Provide the [x, y] coordinate of the cell's center where the given text is located.  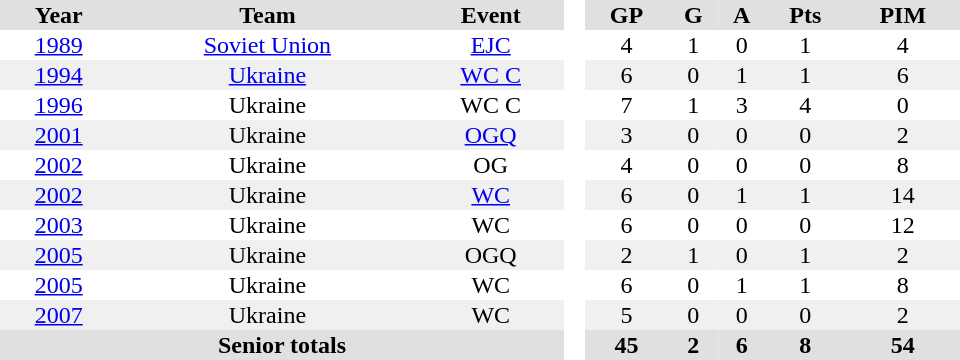
45 [627, 345]
OG [490, 165]
G [693, 15]
5 [627, 315]
Pts [806, 15]
PIM [903, 15]
Senior totals [282, 345]
1994 [58, 75]
2003 [58, 225]
Team [267, 15]
54 [903, 345]
GP [627, 15]
A [742, 15]
EJC [490, 45]
7 [627, 105]
12 [903, 225]
Soviet Union [267, 45]
2001 [58, 135]
2007 [58, 315]
1989 [58, 45]
14 [903, 195]
Event [490, 15]
1996 [58, 105]
Year [58, 15]
